Return (x, y) of the center of cell containing provided text 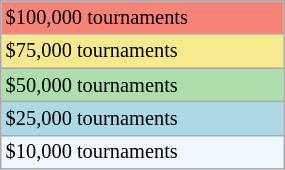
$10,000 tournaments (142, 152)
$25,000 tournaments (142, 118)
$75,000 tournaments (142, 51)
$50,000 tournaments (142, 85)
$100,000 tournaments (142, 17)
